Find where the given text appears and provide that cell's center as [x, y] coordinate. 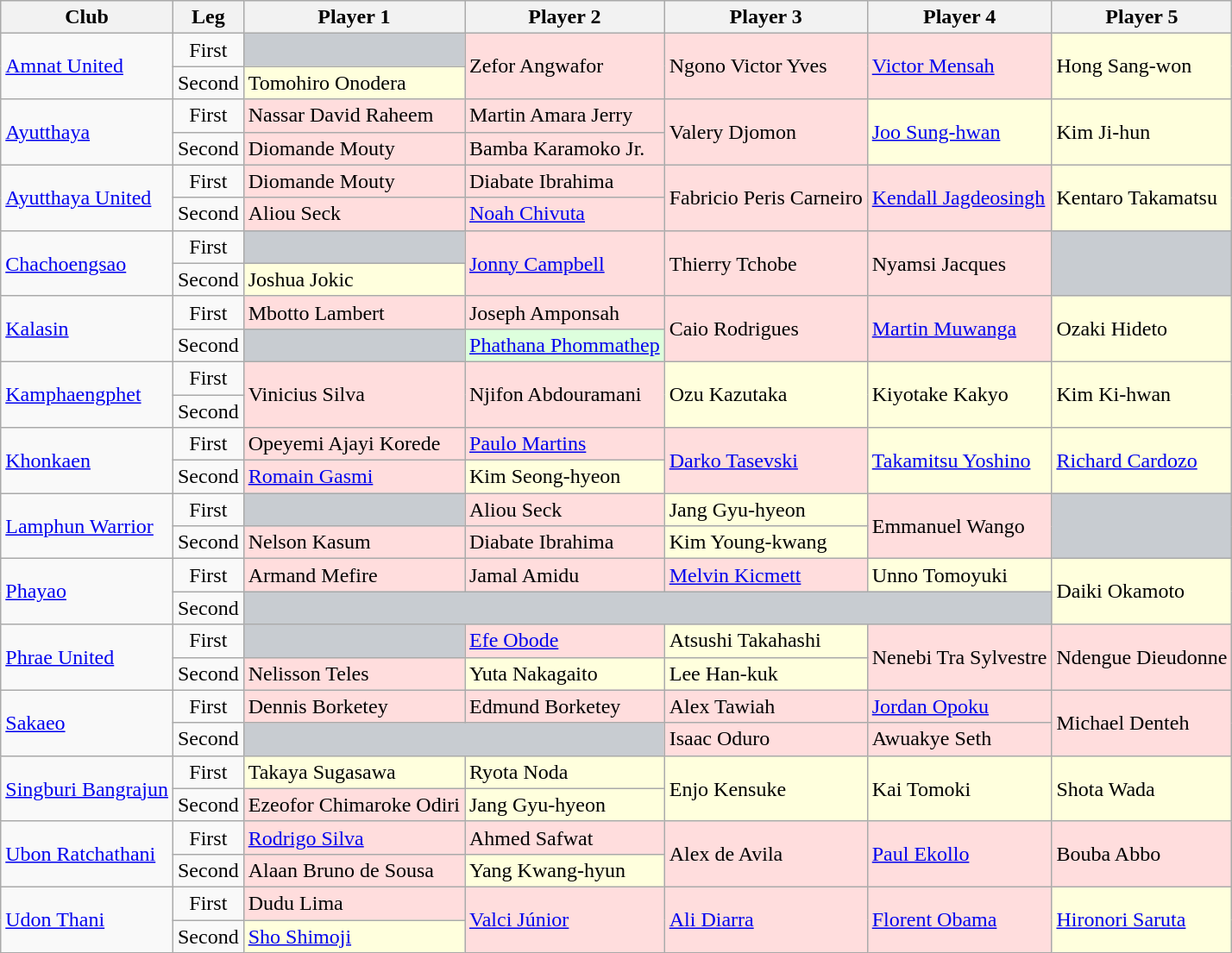
Nassar David Raheem [354, 116]
Ozaki Hideto [1142, 329]
Singburi Bangrajun [87, 788]
Yuta Nakagaito [564, 674]
Ezeofor Chimaroke Odiri [354, 805]
Victor Mensah [959, 66]
Kim Ki-hwan [1142, 394]
Lamphun Warrior [87, 526]
Nelson Kasum [354, 542]
Player 2 [564, 17]
Paul Ekollo [959, 854]
Valery Djomon [766, 132]
Ali Diarra [766, 919]
Udon Thani [87, 919]
Kalasin [87, 329]
Sho Shimoji [354, 936]
Player 3 [766, 17]
Atsushi Takahashi [766, 641]
Isaac Oduro [766, 739]
Opeyemi Ajayi Korede [354, 444]
Jonny Campbell [564, 263]
Kamphaengphet [87, 394]
Nelisson Teles [354, 674]
Player 1 [354, 17]
Hong Sang-won [1142, 66]
Dudu Lima [354, 903]
Yang Kwang-hyun [564, 870]
Khonkaen [87, 461]
Zefor Angwafor [564, 66]
Ryota Noda [564, 772]
Shota Wada [1142, 788]
Joseph Amponsah [564, 312]
Awuakye Seth [959, 739]
Ozu Kazutaka [766, 394]
Kim Seong-hyeon [564, 477]
Emmanuel Wango [959, 526]
Unno Tomoyuki [959, 575]
Takamitsu Yoshino [959, 461]
Darko Tasevski [766, 461]
Enjo Kensuke [766, 788]
Melvin Kicmett [766, 575]
Thierry Tchobe [766, 263]
Ngono Victor Yves [766, 66]
Bamba Karamoko Jr. [564, 148]
Sakaeo [87, 723]
Alaan Bruno de Sousa [354, 870]
Alex de Avila [766, 854]
Florent Obama [959, 919]
Player 5 [1142, 17]
Valci Júnior [564, 919]
Njifon Abdouramani [564, 394]
Martin Amara Jerry [564, 116]
Tomohiro Onodera [354, 83]
Fabricio Peris Carneiro [766, 197]
Vinicius Silva [354, 394]
Amnat United [87, 66]
Kim Ji-hun [1142, 132]
Bouba Abbo [1142, 854]
Jordan Opoku [959, 706]
Jamal Amidu [564, 575]
Lee Han-kuk [766, 674]
Phathana Phommathep [564, 345]
Paulo Martins [564, 444]
Joo Sung-hwan [959, 132]
Romain Gasmi [354, 477]
Club [87, 17]
Takaya Sugasawa [354, 772]
Noah Chivuta [564, 214]
Mbotto Lambert [354, 312]
Rodrigo Silva [354, 837]
Dennis Borketey [354, 706]
Kim Young-kwang [766, 542]
Efe Obode [564, 641]
Nenebi Tra Sylvestre [959, 657]
Ahmed Safwat [564, 837]
Martin Muwanga [959, 329]
Daiki Okamoto [1142, 592]
Kendall Jagdeosingh [959, 197]
Ayutthaya [87, 132]
Player 4 [959, 17]
Armand Mefire [354, 575]
Hironori Saruta [1142, 919]
Ndengue Dieudonne [1142, 657]
Caio Rodrigues [766, 329]
Phayao [87, 592]
Joshua Jokic [354, 279]
Kentaro Takamatsu [1142, 197]
Kiyotake Kakyo [959, 394]
Ayutthaya United [87, 197]
Leg [208, 17]
Phrae United [87, 657]
Nyamsi Jacques [959, 263]
Michael Denteh [1142, 723]
Alex Tawiah [766, 706]
Richard Cardozo [1142, 461]
Chachoengsao [87, 263]
Edmund Borketey [564, 706]
Ubon Ratchathani [87, 854]
Kai Tomoki [959, 788]
